For the text-containing cell, return its midpoint in (X, Y) coordinate format. 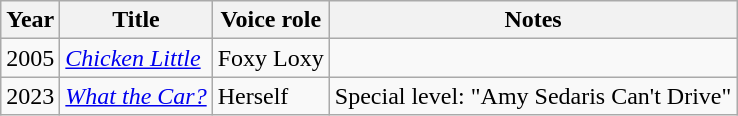
Chicken Little (136, 58)
Year (30, 20)
2005 (30, 58)
Foxy Loxy (270, 58)
Title (136, 20)
Voice role (270, 20)
Notes (533, 20)
2023 (30, 96)
Special level: "Amy Sedaris Can't Drive" (533, 96)
What the Car? (136, 96)
Herself (270, 96)
